Scan for the cell matching the given text and deliver its (X, Y) coordinate at center. 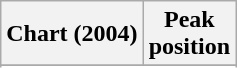
Peakposition (189, 34)
Chart (2004) (72, 34)
